Search for the cell housing the specified text and yield its [x, y] center coordinate. 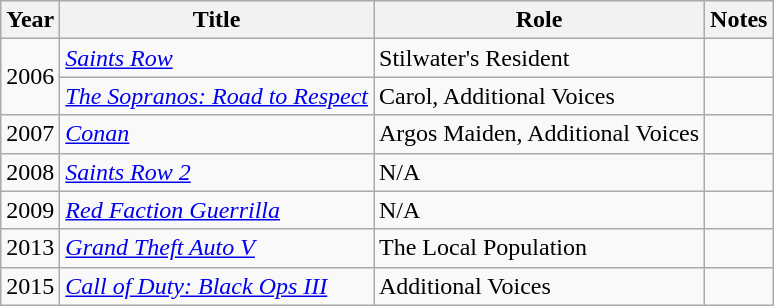
The Sopranos: Road to Respect [217, 96]
Title [217, 20]
Stilwater's Resident [540, 58]
Call of Duty: Black Ops III [217, 286]
Additional Voices [540, 286]
Role [540, 20]
2007 [30, 134]
Saints Row 2 [217, 172]
2015 [30, 286]
Red Faction Guerrilla [217, 210]
2008 [30, 172]
Argos Maiden, Additional Voices [540, 134]
Notes [739, 20]
Saints Row [217, 58]
2009 [30, 210]
2013 [30, 248]
The Local Population [540, 248]
Conan [217, 134]
Carol, Additional Voices [540, 96]
Year [30, 20]
2006 [30, 77]
Grand Theft Auto V [217, 248]
